Capture the cell that displays the provided text and extract its [X, Y] central coordinate. 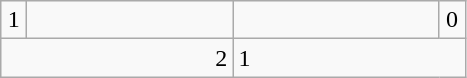
2 [117, 58]
0 [452, 20]
